Output the [X, Y] coordinate of the center of the cell containing the given text.  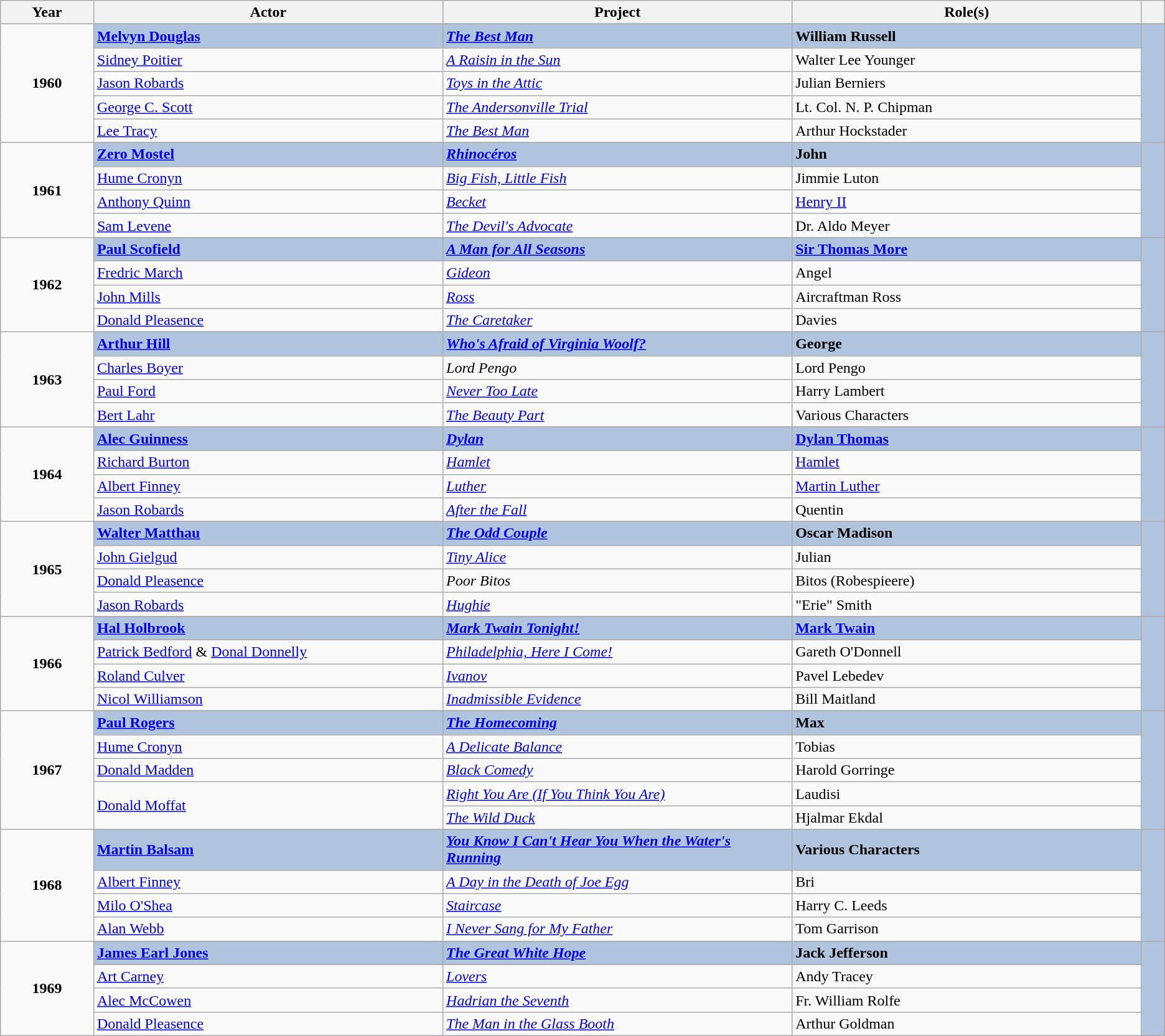
Roland Culver [268, 675]
Year [47, 12]
Ross [617, 297]
The Devil's Advocate [617, 225]
Andy Tracey [967, 976]
Role(s) [967, 12]
Sir Thomas More [967, 249]
Poor Bitos [617, 581]
A Delicate Balance [617, 747]
1961 [47, 190]
Quentin [967, 510]
Art Carney [268, 976]
Alan Webb [268, 929]
Sam Levene [268, 225]
Alec Guinness [268, 439]
Arthur Goldman [967, 1024]
1963 [47, 380]
Gideon [617, 273]
Charles Boyer [268, 368]
Jack Jefferson [967, 953]
Becket [617, 202]
The Man in the Glass Booth [617, 1024]
The Great White Hope [617, 953]
1960 [47, 83]
Harry Lambert [967, 391]
Zero Mostel [268, 154]
Laudisi [967, 794]
Jimmie Luton [967, 178]
Nicol Williamson [268, 699]
Never Too Late [617, 391]
The Wild Duck [617, 818]
Hadrian the Seventh [617, 1000]
The Beauty Part [617, 415]
Tom Garrison [967, 929]
Fredric March [268, 273]
The Odd Couple [617, 533]
"Erie" Smith [967, 604]
Martin Luther [967, 486]
Gareth O'Donnell [967, 651]
Mark Twain Tonight! [617, 628]
Actor [268, 12]
William Russell [967, 36]
Walter Matthau [268, 533]
Alec McCowen [268, 1000]
I Never Sang for My Father [617, 929]
Arthur Hill [268, 344]
Project [617, 12]
Milo O'Shea [268, 905]
Donald Moffat [268, 806]
1962 [47, 284]
Tobias [967, 747]
Luther [617, 486]
The Homecoming [617, 723]
Philadelphia, Here I Come! [617, 651]
A Day in the Death of Joe Egg [617, 882]
Pavel Lebedev [967, 675]
1968 [47, 885]
Paul Rogers [268, 723]
Walter Lee Younger [967, 60]
Fr. William Rolfe [967, 1000]
Bill Maitland [967, 699]
James Earl Jones [268, 953]
Julian [967, 557]
Big Fish, Little Fish [617, 178]
Angel [967, 273]
A Raisin in the Sun [617, 60]
John Mills [268, 297]
Rhinocéros [617, 154]
Bri [967, 882]
Lee Tracy [268, 131]
Bitos (Robespieere) [967, 581]
Inadmissible Evidence [617, 699]
A Man for All Seasons [617, 249]
Dylan Thomas [967, 439]
Julian Berniers [967, 83]
Hughie [617, 604]
Mark Twain [967, 628]
Paul Ford [268, 391]
Richard Burton [268, 462]
John [967, 154]
After the Fall [617, 510]
Hjalmar Ekdal [967, 818]
Harold Gorringe [967, 770]
Henry II [967, 202]
Anthony Quinn [268, 202]
Davies [967, 320]
Tiny Alice [617, 557]
1965 [47, 569]
Staircase [617, 905]
Patrick Bedford & Donal Donnelly [268, 651]
Bert Lahr [268, 415]
Donald Madden [268, 770]
Oscar Madison [967, 533]
Dylan [617, 439]
Martin Balsam [268, 850]
John Gielgud [268, 557]
Sidney Poitier [268, 60]
Lovers [617, 976]
George [967, 344]
Toys in the Attic [617, 83]
1967 [47, 770]
Black Comedy [617, 770]
Lt. Col. N. P. Chipman [967, 107]
Hal Holbrook [268, 628]
Aircraftman Ross [967, 297]
1964 [47, 474]
The Caretaker [617, 320]
Dr. Aldo Meyer [967, 225]
Ivanov [617, 675]
Arthur Hockstader [967, 131]
Right You Are (If You Think You Are) [617, 794]
You Know I Can't Hear You When the Water's Running [617, 850]
The Andersonville Trial [617, 107]
1966 [47, 663]
Who's Afraid of Virginia Woolf? [617, 344]
Paul Scofield [268, 249]
Melvyn Douglas [268, 36]
George C. Scott [268, 107]
Harry C. Leeds [967, 905]
Max [967, 723]
1969 [47, 988]
